For the text-containing cell, return its midpoint in [x, y] coordinate format. 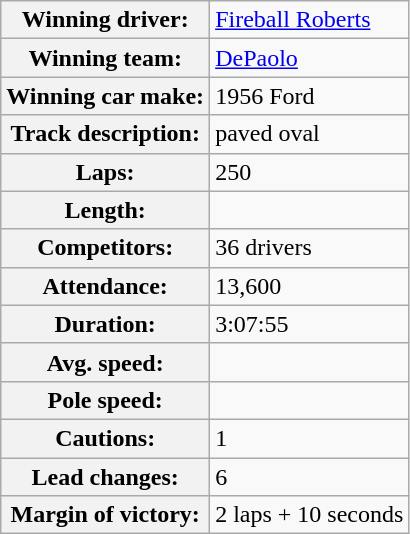
6 [310, 477]
13,600 [310, 286]
Track description: [106, 134]
Winning car make: [106, 96]
1956 Ford [310, 96]
Avg. speed: [106, 362]
Laps: [106, 172]
Attendance: [106, 286]
Competitors: [106, 248]
1 [310, 438]
2 laps + 10 seconds [310, 515]
Margin of victory: [106, 515]
paved oval [310, 134]
Winning driver: [106, 20]
Lead changes: [106, 477]
3:07:55 [310, 324]
Duration: [106, 324]
Winning team: [106, 58]
36 drivers [310, 248]
Fireball Roberts [310, 20]
DePaolo [310, 58]
Pole speed: [106, 400]
Length: [106, 210]
Cautions: [106, 438]
250 [310, 172]
